Identify which cell holds the provided text, then report its (X, Y) central coordinate. 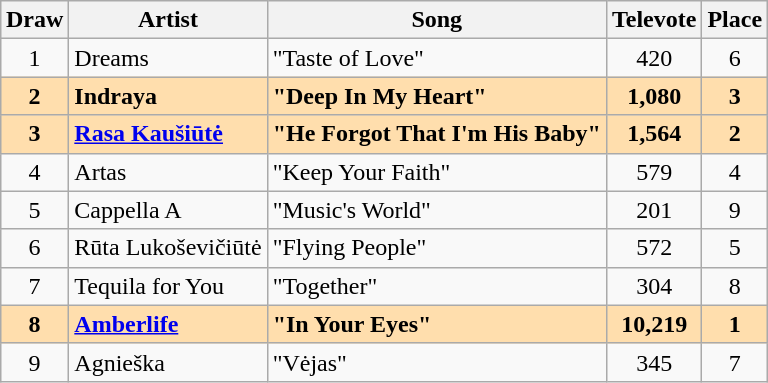
"Together" (436, 286)
"Vėjas" (436, 362)
"Deep In My Heart" (436, 96)
Song (436, 20)
Televote (654, 20)
10,219 (654, 324)
Rasa Kaušiūtė (168, 134)
Artist (168, 20)
Tequila for You (168, 286)
572 (654, 248)
"Music's World" (436, 210)
Artas (168, 172)
"He Forgot That I'm His Baby" (436, 134)
Agnieška (168, 362)
"Flying People" (436, 248)
Rūta Lukoševičiūtė (168, 248)
Place (735, 20)
Cappella A (168, 210)
Draw (34, 20)
Indraya (168, 96)
420 (654, 58)
304 (654, 286)
"Taste of Love" (436, 58)
201 (654, 210)
345 (654, 362)
579 (654, 172)
1,080 (654, 96)
Amberlife (168, 324)
"In Your Eyes" (436, 324)
Dreams (168, 58)
"Keep Your Faith" (436, 172)
1,564 (654, 134)
